Detect which cell encompasses the target text, then output its [X, Y] center coordinate. 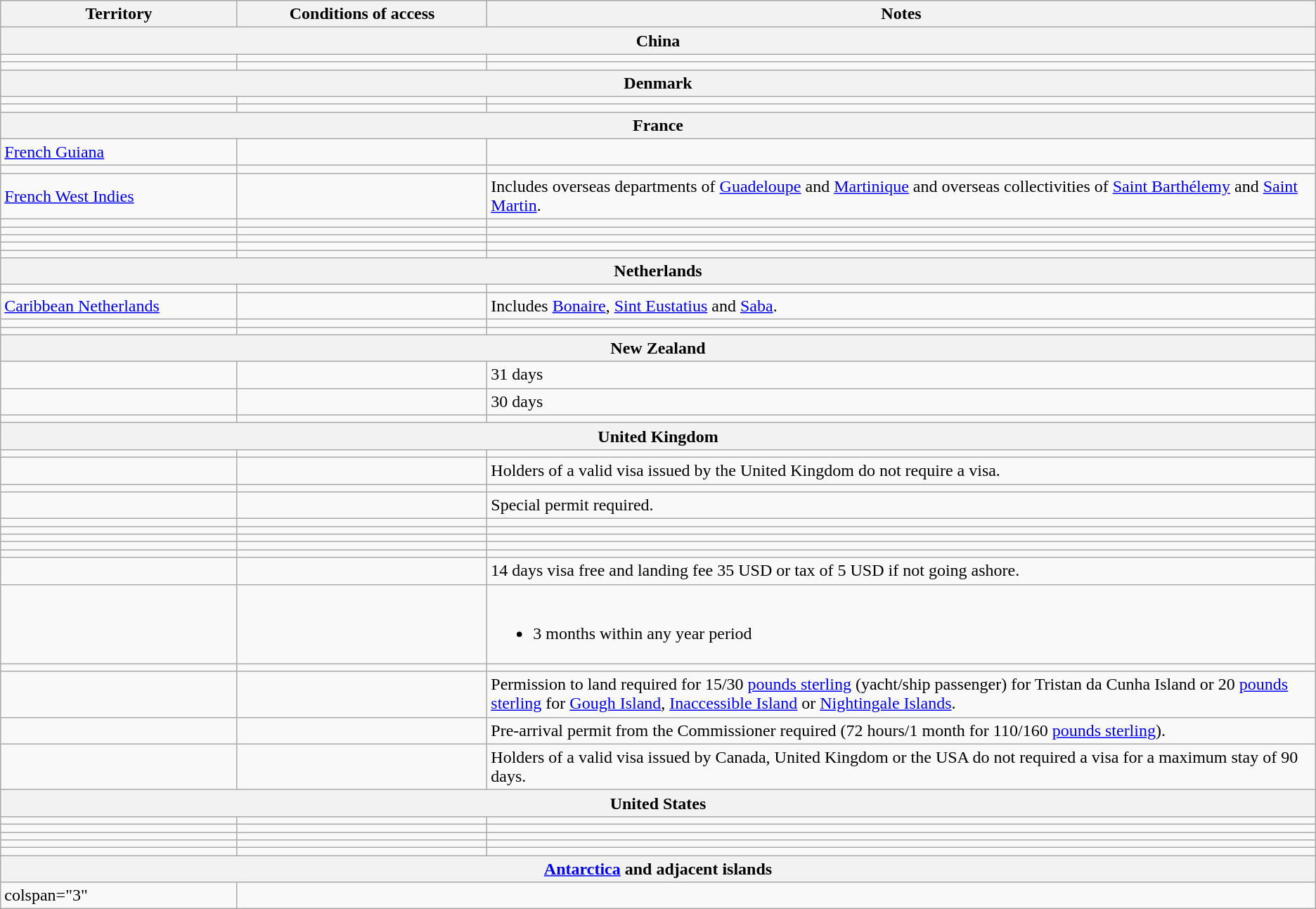
French Guiana [120, 152]
Denmark [658, 83]
Antarctica and adjacent islands [658, 869]
30 days [901, 401]
colspan="3" [120, 896]
Special permit required. [901, 505]
Conditions of access [361, 14]
China [658, 41]
31 days [901, 375]
3 months within any year period [901, 624]
United States [658, 803]
Holders of a valid visa issued by Canada, United Kingdom or the USA do not required a visa for a maximum stay of 90 days. [901, 766]
Pre-arrival permit from the Commissioner required (72 hours/1 month for 110/160 pounds sterling). [901, 730]
14 days visa free and landing fee 35 USD or tax of 5 USD if not going ashore. [901, 571]
Netherlands [658, 271]
Caribbean Netherlands [120, 306]
Notes [901, 14]
New Zealand [658, 348]
Territory [120, 14]
France [658, 125]
French West Indies [120, 195]
Includes overseas departments of Guadeloupe and Martinique and overseas collectivities of Saint Barthélemy and Saint Martin. [901, 195]
Includes Bonaire, Sint Eustatius and Saba. [901, 306]
United Kingdom [658, 436]
Holders of a valid visa issued by the United Kingdom do not require a visa. [901, 470]
